Capture the cell that displays the provided text and extract its (X, Y) central coordinate. 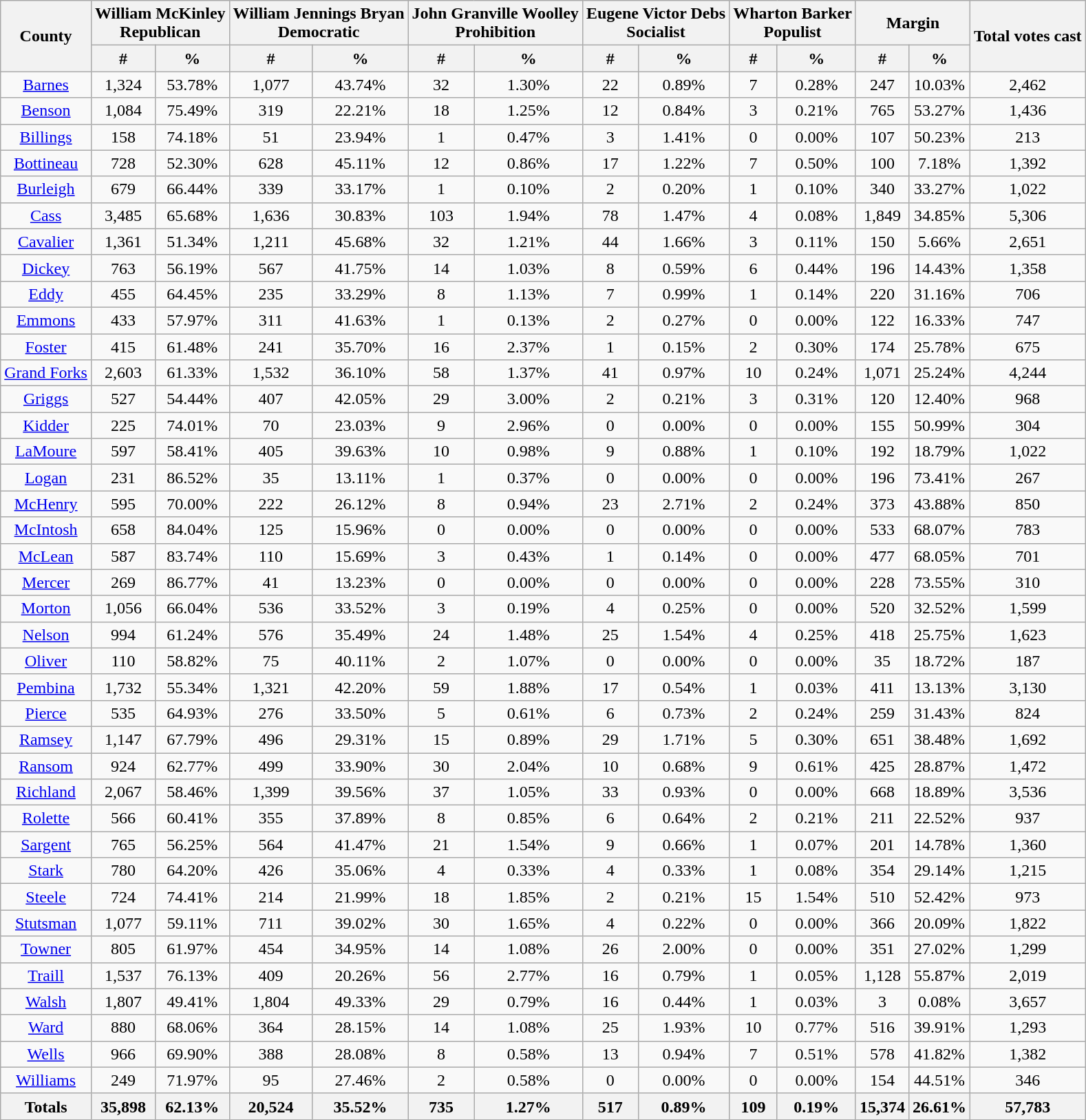
1.41% (683, 137)
49.41% (193, 1002)
675 (1028, 346)
213 (1028, 137)
1.94% (529, 215)
Williams (46, 1080)
Stutsman (46, 923)
658 (123, 530)
576 (271, 635)
373 (882, 504)
994 (123, 635)
73.41% (939, 478)
968 (1028, 399)
LaMoure (46, 452)
Wharton BarkerPopulist (793, 23)
56 (441, 975)
1,084 (123, 111)
Barnes (46, 85)
516 (882, 1028)
Logan (46, 478)
2,603 (123, 373)
0.51% (816, 1054)
405 (271, 452)
Morton (46, 609)
29.14% (939, 871)
44 (610, 242)
31.16% (939, 294)
536 (271, 609)
564 (271, 845)
Totals (46, 1106)
33.17% (361, 189)
27.02% (939, 949)
16.33% (939, 320)
1,321 (271, 687)
41.47% (361, 845)
0.88% (683, 452)
1.37% (529, 373)
35,898 (123, 1106)
2,067 (123, 792)
1,071 (882, 373)
41.75% (361, 268)
1,382 (1028, 1054)
454 (271, 949)
346 (1028, 1080)
13 (610, 1054)
Burleigh (46, 189)
354 (882, 871)
Grand Forks (46, 373)
628 (271, 163)
70 (271, 425)
24 (441, 635)
1,599 (1028, 609)
1,732 (123, 687)
36.10% (361, 373)
107 (882, 137)
520 (882, 609)
3.00% (529, 399)
15.69% (361, 556)
58.46% (193, 792)
418 (882, 635)
0.15% (683, 346)
22.52% (939, 818)
1,128 (882, 975)
0.68% (683, 766)
County (46, 36)
1,361 (123, 242)
220 (882, 294)
411 (882, 687)
409 (271, 975)
1.22% (683, 163)
0.37% (529, 478)
426 (271, 871)
Margin (913, 23)
22.21% (361, 111)
73.55% (939, 582)
59.11% (193, 923)
0.66% (683, 845)
805 (123, 949)
28.08% (361, 1054)
0.97% (683, 373)
25.24% (939, 373)
Mercer (46, 582)
1.93% (683, 1028)
192 (882, 452)
29.31% (361, 739)
John Granville WoolleyProhibition (496, 23)
42.05% (361, 399)
45.68% (361, 242)
Eugene Victor DebsSocialist (655, 23)
267 (1028, 478)
69.90% (193, 1054)
2.71% (683, 504)
1,532 (271, 373)
1.21% (529, 242)
27.46% (361, 1080)
49.33% (361, 1002)
249 (123, 1080)
1,472 (1028, 766)
0.31% (816, 399)
Dickey (46, 268)
1,056 (123, 609)
58.41% (193, 452)
1,211 (271, 242)
61.97% (193, 949)
Pembina (46, 687)
Towner (46, 949)
155 (882, 425)
433 (123, 320)
7.18% (939, 163)
25.75% (939, 635)
1.25% (529, 111)
510 (882, 897)
477 (882, 556)
1.07% (529, 661)
711 (271, 923)
364 (271, 1028)
1,215 (1028, 871)
61.48% (193, 346)
1,358 (1028, 268)
Bottineau (46, 163)
311 (271, 320)
84.04% (193, 530)
26.61% (939, 1106)
Oliver (46, 661)
2.96% (529, 425)
0.22% (683, 923)
71.97% (193, 1080)
1,360 (1028, 845)
0.85% (529, 818)
150 (882, 242)
228 (882, 582)
211 (882, 818)
259 (882, 713)
566 (123, 818)
407 (271, 399)
3,485 (123, 215)
724 (123, 897)
34.85% (939, 215)
0.77% (816, 1028)
201 (882, 845)
74.41% (193, 897)
50.99% (939, 425)
70.00% (193, 504)
880 (123, 1028)
30.83% (361, 215)
Nelson (46, 635)
1,807 (123, 1002)
26 (610, 949)
64.20% (193, 871)
0.54% (683, 687)
18.89% (939, 792)
187 (1028, 661)
23.03% (361, 425)
39.02% (361, 923)
Ransom (46, 766)
924 (123, 766)
222 (271, 504)
1.05% (529, 792)
3,657 (1028, 1002)
1,692 (1028, 739)
65.68% (193, 215)
1,436 (1028, 111)
41.63% (361, 320)
75 (271, 661)
Ward (46, 1028)
35.06% (361, 871)
McIntosh (46, 530)
51.34% (193, 242)
1,849 (882, 215)
20.26% (361, 975)
2.77% (529, 975)
2,462 (1028, 85)
1,537 (123, 975)
14.43% (939, 268)
38.48% (939, 739)
527 (123, 399)
2.00% (683, 949)
Steele (46, 897)
28.15% (361, 1028)
23.94% (361, 137)
1,623 (1028, 635)
1.88% (529, 687)
Griggs (46, 399)
42.20% (361, 687)
21.99% (361, 897)
76.13% (193, 975)
1,399 (271, 792)
25.78% (939, 346)
535 (123, 713)
2,019 (1028, 975)
61.24% (193, 635)
64.45% (193, 294)
1,299 (1028, 949)
68.07% (939, 530)
319 (271, 111)
225 (123, 425)
1.03% (529, 268)
1.65% (529, 923)
86.77% (193, 582)
67.79% (193, 739)
651 (882, 739)
388 (271, 1054)
496 (271, 739)
78 (610, 215)
33.50% (361, 713)
33.52% (361, 609)
1.27% (529, 1106)
62.13% (193, 1106)
58 (441, 373)
Emmons (46, 320)
37.89% (361, 818)
1.85% (529, 897)
75.49% (193, 111)
54.44% (193, 399)
679 (123, 189)
15.96% (361, 530)
Sargent (46, 845)
20,524 (271, 1106)
23 (610, 504)
0.99% (683, 294)
0.28% (816, 85)
415 (123, 346)
5.66% (939, 242)
122 (882, 320)
304 (1028, 425)
310 (1028, 582)
45.11% (361, 163)
13.23% (361, 582)
43.74% (361, 85)
33.29% (361, 294)
Billings (46, 137)
Cavalier (46, 242)
1,804 (271, 1002)
701 (1028, 556)
Foster (46, 346)
21 (441, 845)
973 (1028, 897)
10.03% (939, 85)
44.51% (939, 1080)
351 (882, 949)
269 (123, 582)
597 (123, 452)
567 (271, 268)
83.74% (193, 556)
850 (1028, 504)
0.43% (529, 556)
0.47% (529, 137)
Wells (46, 1054)
587 (123, 556)
1,822 (1028, 923)
0.11% (816, 242)
33.27% (939, 189)
57,783 (1028, 1106)
Ramsey (46, 739)
0.05% (816, 975)
824 (1028, 713)
53.78% (193, 85)
33.90% (361, 766)
728 (123, 163)
58.82% (193, 661)
0.84% (683, 111)
1,147 (123, 739)
60.41% (193, 818)
28.87% (939, 766)
35.49% (361, 635)
668 (882, 792)
5,306 (1028, 215)
32.52% (939, 609)
52.30% (193, 163)
4,244 (1028, 373)
578 (882, 1054)
14.78% (939, 845)
13.11% (361, 478)
340 (882, 189)
937 (1028, 818)
59 (441, 687)
706 (1028, 294)
18.72% (939, 661)
12.40% (939, 399)
95 (271, 1080)
18.79% (939, 452)
120 (882, 399)
0.20% (683, 189)
51 (271, 137)
2.37% (529, 346)
103 (441, 215)
100 (882, 163)
41.82% (939, 1054)
34.95% (361, 949)
0.64% (683, 818)
783 (1028, 530)
0.98% (529, 452)
61.33% (193, 373)
2.04% (529, 766)
39.56% (361, 792)
50.23% (939, 137)
68.06% (193, 1028)
0.59% (683, 268)
763 (123, 268)
22 (610, 85)
276 (271, 713)
355 (271, 818)
0.07% (816, 845)
37 (441, 792)
1.13% (529, 294)
39.91% (939, 1028)
0.73% (683, 713)
214 (271, 897)
William McKinleyRepublican (160, 23)
0.93% (683, 792)
15,374 (882, 1106)
339 (271, 189)
0.13% (529, 320)
35.52% (361, 1106)
Total votes cast (1028, 36)
1.48% (529, 635)
William Jennings BryanDemocratic (319, 23)
Rolette (46, 818)
74.01% (193, 425)
40.11% (361, 661)
66.04% (193, 609)
39.63% (361, 452)
Eddy (46, 294)
366 (882, 923)
174 (882, 346)
Kidder (46, 425)
McLean (46, 556)
Traill (46, 975)
595 (123, 504)
1.30% (529, 85)
57.97% (193, 320)
533 (882, 530)
780 (123, 871)
0.27% (683, 320)
0.86% (529, 163)
43.88% (939, 504)
33 (610, 792)
68.05% (939, 556)
1,293 (1028, 1028)
Walsh (46, 1002)
425 (882, 766)
2,651 (1028, 242)
55.34% (193, 687)
52.42% (939, 897)
56.19% (193, 268)
235 (271, 294)
499 (271, 766)
158 (123, 137)
56.25% (193, 845)
517 (610, 1106)
Stark (46, 871)
747 (1028, 320)
Richland (46, 792)
1,324 (123, 85)
74.18% (193, 137)
1.71% (683, 739)
241 (271, 346)
1,392 (1028, 163)
20.09% (939, 923)
31.43% (939, 713)
26.12% (361, 504)
Cass (46, 215)
62.77% (193, 766)
Benson (46, 111)
35.70% (361, 346)
1.47% (683, 215)
86.52% (193, 478)
55.87% (939, 975)
125 (271, 530)
13.13% (939, 687)
64.93% (193, 713)
Pierce (46, 713)
66.44% (193, 189)
109 (754, 1106)
455 (123, 294)
1,636 (271, 215)
53.27% (939, 111)
247 (882, 85)
3,130 (1028, 687)
231 (123, 478)
0.50% (816, 163)
966 (123, 1054)
3,536 (1028, 792)
154 (882, 1080)
1.66% (683, 242)
McHenry (46, 504)
735 (441, 1106)
